Return the (X, Y) coordinate for the center point of the cell that contains the specified text.  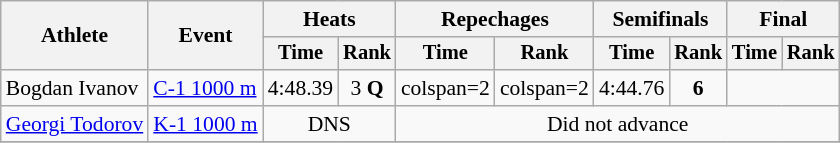
Semifinals (660, 19)
4:44.76 (632, 88)
6 (698, 88)
Did not advance (618, 124)
Repechages (495, 19)
K-1 1000 m (205, 124)
Athlete (75, 36)
Georgi Todorov (75, 124)
Final (783, 19)
Bogdan Ivanov (75, 88)
3 Q (367, 88)
4:48.39 (300, 88)
C-1 1000 m (205, 88)
DNS (330, 124)
Heats (330, 19)
Event (205, 36)
